Capture the cell that displays the provided text and extract its [X, Y] central coordinate. 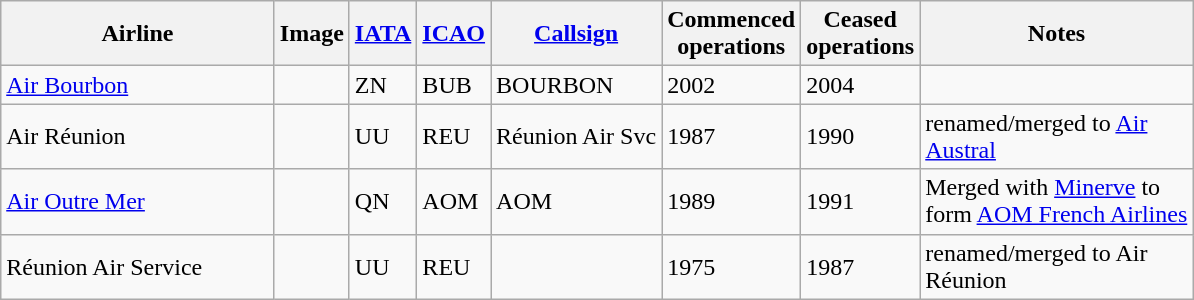
Notes [1057, 34]
Réunion Air Svc [576, 136]
1975 [732, 266]
Airline [138, 34]
BUB [454, 85]
IATA [383, 34]
1990 [860, 136]
Air Outre Mer [138, 202]
ICAO [454, 34]
1989 [732, 202]
Air Réunion [138, 136]
Réunion Air Service [138, 266]
1991 [860, 202]
Ceasedoperations [860, 34]
2004 [860, 85]
2002 [732, 85]
Air Bourbon [138, 85]
renamed/merged to Air Austral [1057, 136]
QN [383, 202]
ZN [383, 85]
Image [312, 34]
Commencedoperations [732, 34]
Merged with Minerve to form AOM French Airlines [1057, 202]
renamed/merged to Air Réunion [1057, 266]
BOURBON [576, 85]
Callsign [576, 34]
